Output the [X, Y] coordinate of the center of the cell containing the given text.  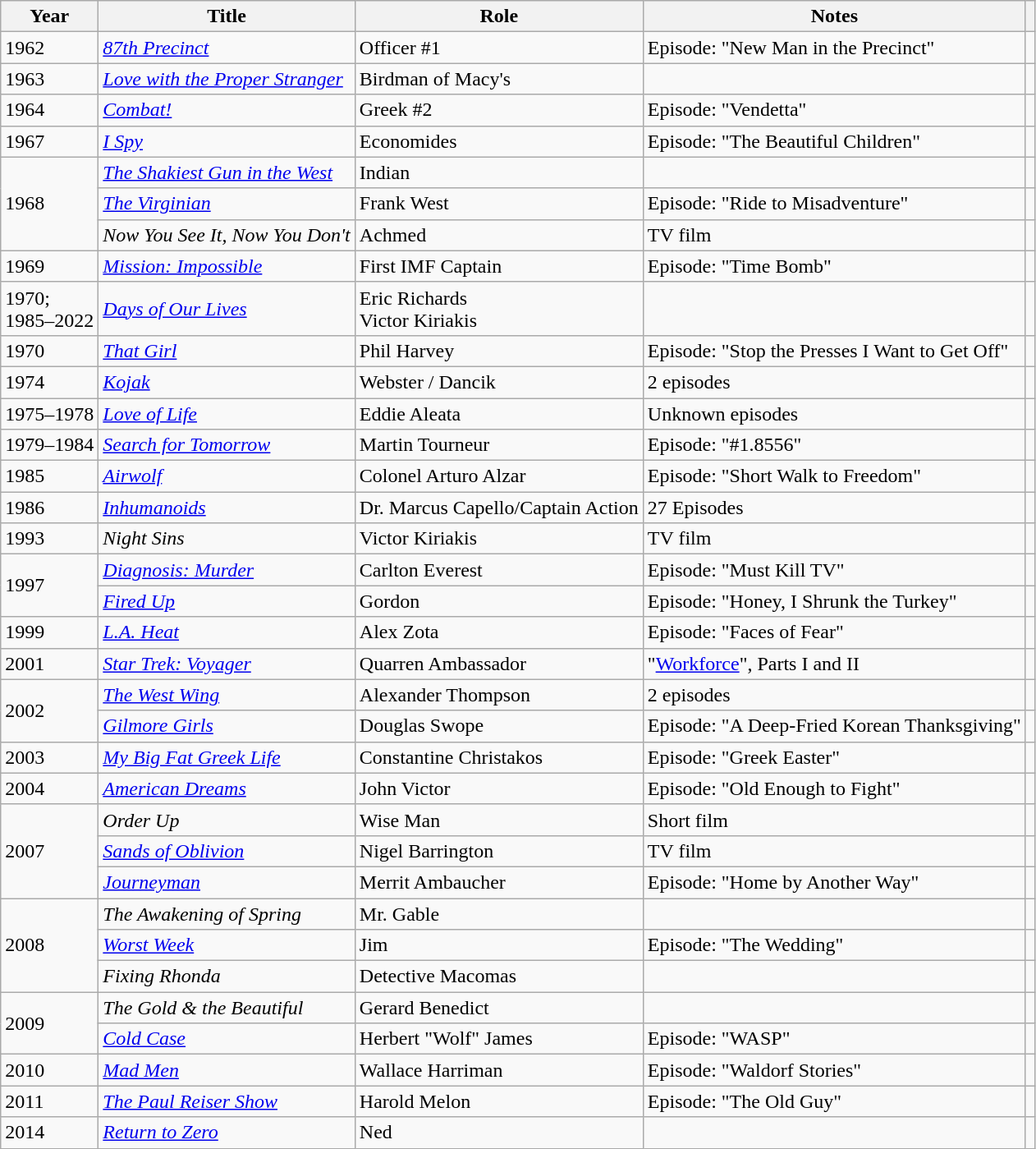
Return to Zero [227, 1133]
1985 [49, 476]
Worst Week [227, 945]
2014 [49, 1133]
Fired Up [227, 601]
Sands of Oblivion [227, 851]
Episode: "The Beautiful Children" [834, 141]
Notes [834, 16]
Love with the Proper Stranger [227, 79]
"Workforce", Parts I and II [834, 664]
Alex Zota [499, 632]
Detective Macomas [499, 977]
27 Episodes [834, 508]
Douglas Swope [499, 726]
Mr. Gable [499, 914]
Episode: "The Old Guy" [834, 1101]
Episode: "Old Enough to Fight" [834, 788]
Role [499, 16]
The West Wing [227, 695]
Frank West [499, 204]
Gerard Benedict [499, 1008]
John Victor [499, 788]
Episode: "The Wedding" [834, 945]
Episode: "Faces of Fear" [834, 632]
Nigel Barrington [499, 851]
Episode: "Ride to Misadventure" [834, 204]
1964 [49, 110]
Greek #2 [499, 110]
American Dreams [227, 788]
1975–1978 [49, 413]
Episode: "Must Kill TV" [834, 570]
Title [227, 16]
Episode: "Stop the Presses I Want to Get Off" [834, 351]
First IMF Captain [499, 266]
My Big Fat Greek Life [227, 757]
Alexander Thompson [499, 695]
Mission: Impossible [227, 266]
Star Trek: Voyager [227, 664]
Wise Man [499, 820]
Now You See It, Now You Don't [227, 235]
Episode: "Short Walk to Freedom" [834, 476]
Episode: "Time Bomb" [834, 266]
Carlton Everest [499, 570]
Episode: "#1.8556" [834, 445]
Victor Kiriakis [499, 539]
Episode: "A Deep-Fried Korean Thanksgiving" [834, 726]
Indian [499, 172]
1974 [49, 382]
L.A. Heat [227, 632]
Kojak [227, 382]
The Paul Reiser Show [227, 1101]
2008 [49, 945]
Webster / Dancik [499, 382]
1969 [49, 266]
Merrit Ambaucher [499, 882]
Episode: "WASP" [834, 1039]
87th Precinct [227, 48]
Eddie Aleata [499, 413]
Martin Tourneur [499, 445]
1986 [49, 508]
Search for Tomorrow [227, 445]
1962 [49, 48]
1999 [49, 632]
Herbert "Wolf" James [499, 1039]
Mad Men [227, 1070]
Officer #1 [499, 48]
Episode: "New Man in the Precinct" [834, 48]
Colonel Arturo Alzar [499, 476]
Phil Harvey [499, 351]
2002 [49, 710]
Unknown episodes [834, 413]
Achmed [499, 235]
1970 [49, 351]
1963 [49, 79]
Airwolf [227, 476]
I Spy [227, 141]
Episode: "Home by Another Way" [834, 882]
1967 [49, 141]
Episode: "Waldorf Stories" [834, 1070]
Harold Melon [499, 1101]
Diagnosis: Murder [227, 570]
1979–1984 [49, 445]
Episode: "Honey, I Shrunk the Turkey" [834, 601]
Fixing Rhonda [227, 977]
1968 [49, 204]
Economides [499, 141]
Gordon [499, 601]
Episode: "Vendetta" [834, 110]
Wallace Harriman [499, 1070]
2011 [49, 1101]
Cold Case [227, 1039]
Birdman of Macy's [499, 79]
Love of Life [227, 413]
Episode: "Greek Easter" [834, 757]
Jim [499, 945]
Ned [499, 1133]
The Gold & the Beautiful [227, 1008]
1997 [49, 586]
Year [49, 16]
Quarren Ambassador [499, 664]
The Awakening of Spring [227, 914]
Order Up [227, 820]
2003 [49, 757]
2001 [49, 664]
Journeyman [227, 882]
Constantine Christakos [499, 757]
Dr. Marcus Capello/Captain Action [499, 508]
2009 [49, 1023]
Inhumanoids [227, 508]
The Shakiest Gun in the West [227, 172]
Eric Richards Victor Kiriakis [499, 309]
The Virginian [227, 204]
That Girl [227, 351]
1970; 1985–2022 [49, 309]
2010 [49, 1070]
Combat! [227, 110]
Short film [834, 820]
Days of Our Lives [227, 309]
Night Sins [227, 539]
1993 [49, 539]
2004 [49, 788]
Gilmore Girls [227, 726]
2007 [49, 851]
